Output the [x, y] coordinate of the center of the cell containing the given text.  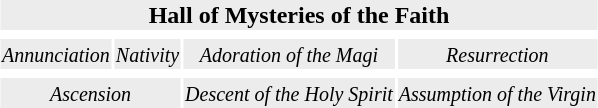
Ascension [91, 93]
Descent of the Holy Spirit [290, 93]
Nativity [147, 54]
Assumption of the Virgin [497, 93]
Annunciation [56, 54]
Adoration of the Magi [290, 54]
Resurrection [497, 54]
Hall of Mysteries of the Faith [300, 15]
